Identify which cell holds the provided text, then report its (x, y) central coordinate. 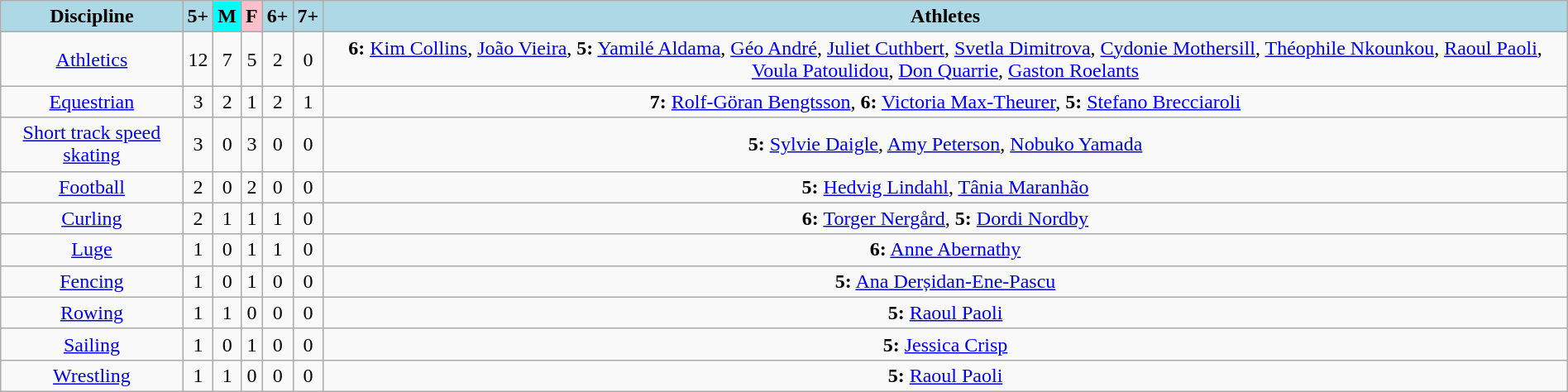
Sailing (92, 344)
Short track speed skating (92, 144)
Athletes (945, 17)
5+ (198, 17)
Curling (92, 218)
5: Ana Derșidan-Ene-Pascu (945, 281)
Fencing (92, 281)
Football (92, 187)
7: Rolf-Göran Bengtsson, 6: Victoria Max-Theurer, 5: Stefano Brecciaroli (945, 102)
Equestrian (92, 102)
6+ (278, 17)
6: Anne Abernathy (945, 250)
7 (227, 60)
5 (252, 60)
Athletics (92, 60)
12 (198, 60)
5: Jessica Crisp (945, 344)
5: Sylvie Daigle, Amy Peterson, Nobuko Yamada (945, 144)
Rowing (92, 313)
6: Torger Nergård, 5: Dordi Nordby (945, 218)
Wrestling (92, 375)
M (227, 17)
Discipline (92, 17)
Luge (92, 250)
F (252, 17)
7+ (308, 17)
5: Hedvig Lindahl, Tânia Maranhão (945, 187)
